Pinpoint the cell where the given text exists, returning its [x, y] midpoint coordinate. 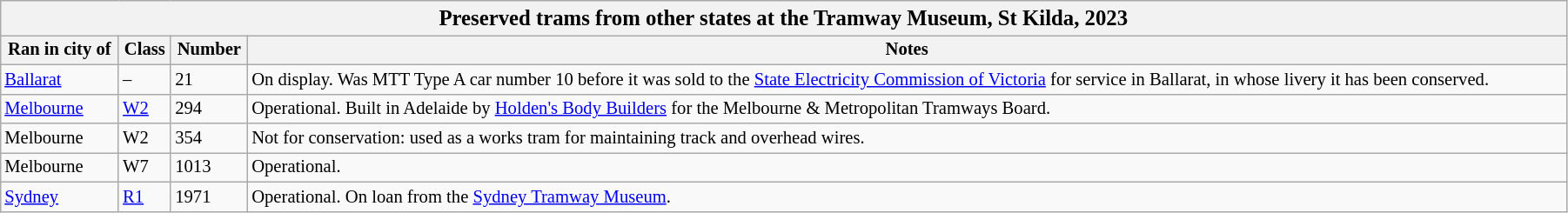
W7 [144, 168]
Notes [907, 50]
354 [209, 138]
Operational. Built in Adelaide by Holden's Body Builders for the Melbourne & Metropolitan Tramways Board. [907, 109]
Operational. On loan from the Sydney Tramway Museum. [907, 197]
Operational. [907, 168]
Ran in city of [59, 50]
– [144, 80]
294 [209, 109]
1013 [209, 168]
R1 [144, 197]
21 [209, 80]
Class [144, 50]
Preserved trams from other states at the Tramway Museum, St Kilda, 2023 [783, 18]
Not for conservation: used as a works tram for maintaining track and overhead wires. [907, 138]
1971 [209, 197]
Ballarat [59, 80]
Sydney [59, 197]
Number [209, 50]
